For the text-containing cell, return its midpoint in [x, y] coordinate format. 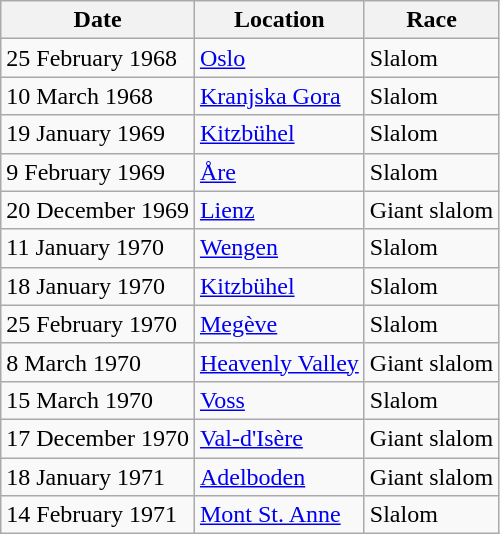
Lienz [279, 210]
14 February 1971 [98, 515]
18 January 1970 [98, 286]
8 March 1970 [98, 362]
25 February 1968 [98, 58]
19 January 1969 [98, 134]
Adelboden [279, 477]
18 January 1971 [98, 477]
11 January 1970 [98, 248]
Val-d'Isère [279, 438]
17 December 1970 [98, 438]
Voss [279, 400]
10 March 1968 [98, 96]
Kranjska Gora [279, 96]
Date [98, 20]
20 December 1969 [98, 210]
Mont St. Anne [279, 515]
15 March 1970 [98, 400]
Race [431, 20]
Oslo [279, 58]
Heavenly Valley [279, 362]
Location [279, 20]
25 February 1970 [98, 324]
Megève [279, 324]
9 February 1969 [98, 172]
Wengen [279, 248]
Åre [279, 172]
